Scan for the cell matching the given text and deliver its (X, Y) coordinate at center. 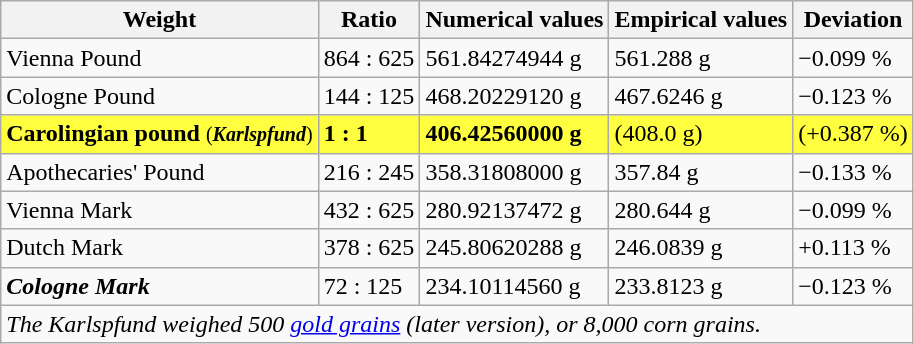
Ratio (369, 20)
Weight (160, 20)
144 : 125 (369, 96)
467.6246 g (701, 96)
246.0839 g (701, 248)
Carolingian pound (Karlspfund) (160, 134)
280.92137472 g (514, 210)
561.288 g (701, 58)
432 : 625 (369, 210)
468.20229120 g (514, 96)
(408.0 g) (701, 134)
234.10114560 g (514, 286)
Numerical values (514, 20)
216 : 245 (369, 172)
Empirical values (701, 20)
357.84 g (701, 172)
280.644 g (701, 210)
Cologne Pound (160, 96)
233.8123 g (701, 286)
−0.133 % (854, 172)
Deviation (854, 20)
72 : 125 (369, 286)
1 : 1 (369, 134)
Vienna Mark (160, 210)
Cologne Mark (160, 286)
Vienna Pound (160, 58)
+0.113 % (854, 248)
Dutch Mark (160, 248)
358.31808000 g (514, 172)
378 : 625 (369, 248)
406.42560000 g (514, 134)
245.80620288 g (514, 248)
(+0.387 %) (854, 134)
The Karlspfund weighed 500 gold grains (later version), or 8,000 corn grains. (458, 324)
864 : 625 (369, 58)
561.84274944 g (514, 58)
Apothecaries' Pound (160, 172)
